For the text-containing cell, return its midpoint in [x, y] coordinate format. 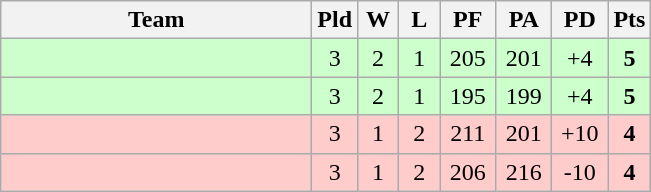
W [378, 20]
PF [468, 20]
PD [580, 20]
+10 [580, 134]
Team [156, 20]
-10 [580, 172]
195 [468, 96]
205 [468, 58]
211 [468, 134]
L [420, 20]
PA [524, 20]
Pld [335, 20]
216 [524, 172]
199 [524, 96]
206 [468, 172]
Pts [630, 20]
